Pinpoint the cell where the given text exists, returning its [X, Y] midpoint coordinate. 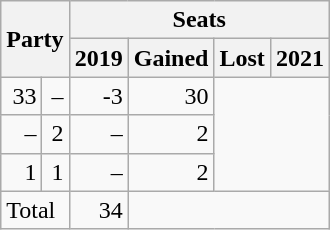
2021 [300, 58]
33 [22, 96]
2019 [98, 58]
Party [35, 39]
34 [98, 210]
-3 [98, 96]
Gained [171, 58]
30 [171, 96]
Lost [242, 58]
Total [35, 210]
Seats [199, 20]
